Scan for the cell matching the given text and deliver its [X, Y] coordinate at center. 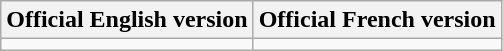
Official English version [127, 20]
Official French version [377, 20]
